Scan for the cell matching the given text and deliver its (X, Y) coordinate at center. 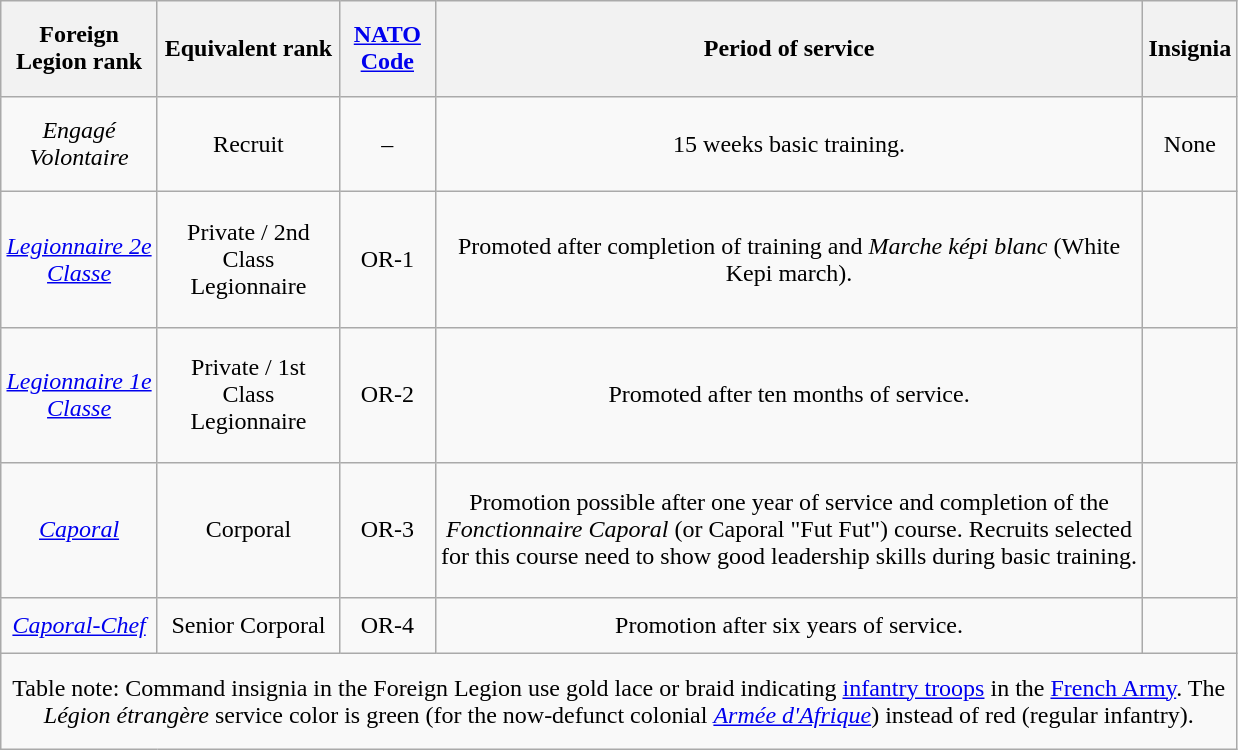
Period of service (789, 49)
Private / 2nd Class Legionnaire (248, 260)
None (1190, 144)
Private / 1st Class Legionnaire (248, 394)
Foreign Legion rank (80, 49)
OR-2 (387, 394)
Senior Corporal (248, 626)
Recruit (248, 144)
OR-4 (387, 626)
Legionnaire 1e Classe (80, 394)
Engagé Volontaire (80, 144)
Caporal (80, 530)
Caporal-Chef (80, 626)
OR-1 (387, 260)
Promotion after six years of service. (789, 626)
NATO Code (387, 49)
15 weeks basic training. (789, 144)
Promoted after ten months of service. (789, 394)
Insignia (1190, 49)
Corporal (248, 530)
– (387, 144)
OR-3 (387, 530)
Equivalent rank (248, 49)
Legionnaire 2e Classe (80, 260)
Promoted after completion of training and Marche képi blanc (White Kepi march). (789, 260)
